Pinpoint the cell where the given text exists, returning its (X, Y) midpoint coordinate. 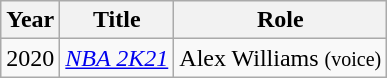
Alex Williams (voice) (280, 58)
2020 (30, 58)
Role (280, 20)
NBA 2K21 (117, 58)
Title (117, 20)
Year (30, 20)
